Output the (X, Y) coordinate of the center of the cell containing the given text.  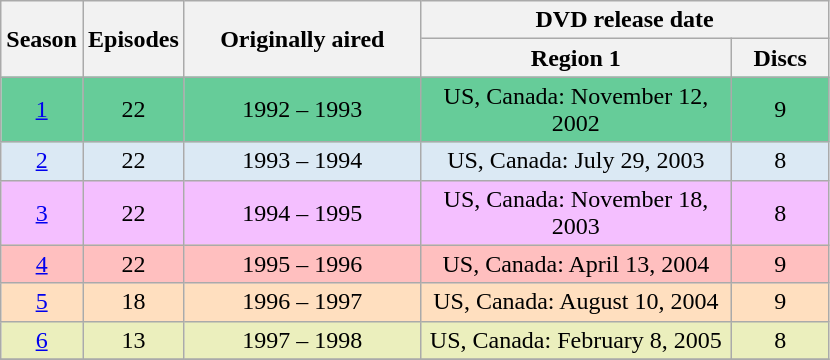
5 (42, 302)
1992 – 1993 (302, 110)
Originally aired (302, 39)
2 (42, 161)
1994 – 1995 (302, 212)
Season (42, 39)
1993 – 1994 (302, 161)
US, Canada: August 10, 2004 (576, 302)
Episodes (133, 39)
6 (42, 340)
US, Canada: November 18, 2003 (576, 212)
DVD release date (624, 20)
1996 – 1997 (302, 302)
US, Canada: November 12, 2002 (576, 110)
18 (133, 302)
1 (42, 110)
1997 – 1998 (302, 340)
US, Canada: July 29, 2003 (576, 161)
3 (42, 212)
Discs (780, 58)
4 (42, 264)
13 (133, 340)
1995 – 1996 (302, 264)
Region 1 (576, 58)
US, Canada: February 8, 2005 (576, 340)
US, Canada: April 13, 2004 (576, 264)
